Detect which cell encompasses the target text, then output its (X, Y) center coordinate. 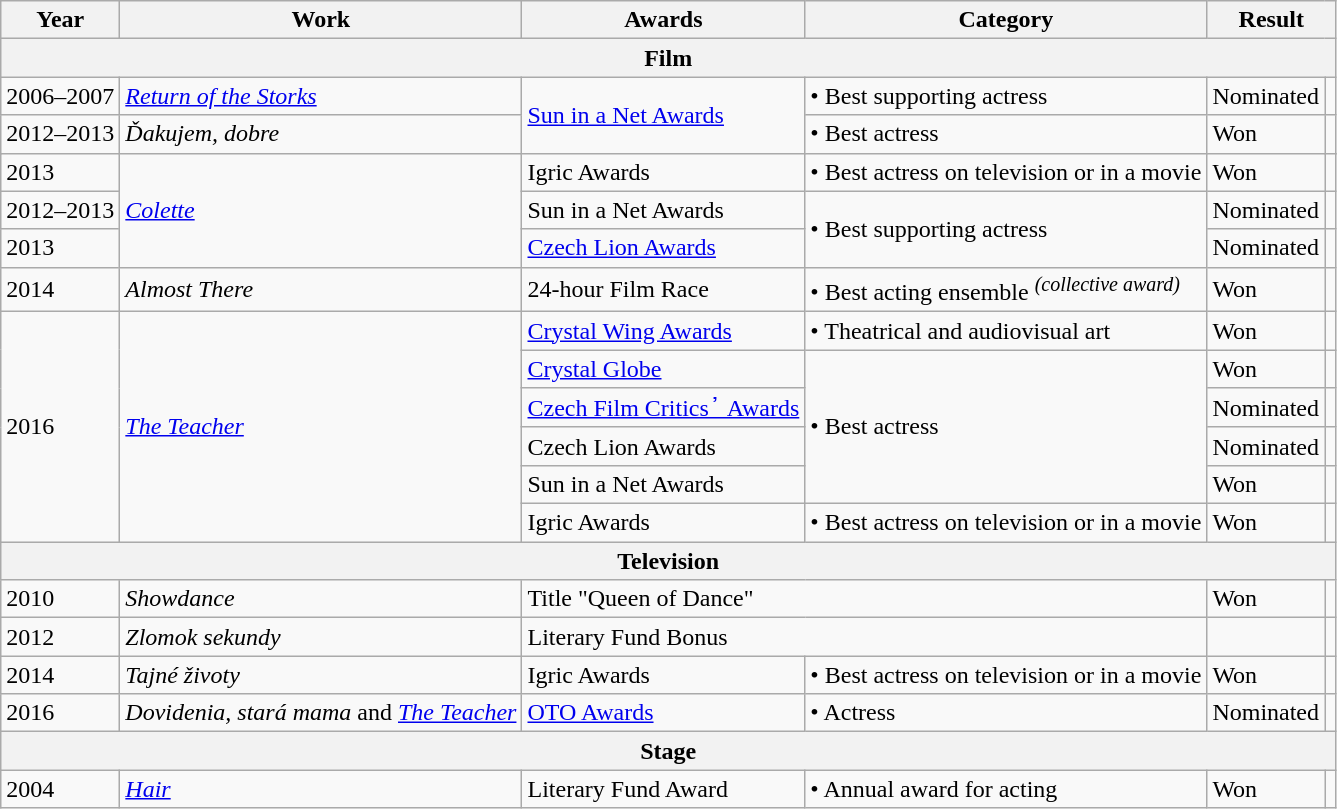
• Best acting ensemble (collective award) (1006, 290)
Hair (321, 789)
Czech Film Critics᾽ Awards (664, 408)
• Actress (1006, 713)
Almost There (321, 290)
The Teacher (321, 427)
Colette (321, 210)
2006–2007 (60, 96)
Film (668, 58)
Ďakujem, dobre (321, 134)
Return of the Storks (321, 96)
• Theatrical and audiovisual art (1006, 331)
Literary Fund Bonus (864, 637)
• Annual award for acting (1006, 789)
2004 (60, 789)
Category (1006, 20)
Crystal Globe (664, 369)
Result (1272, 20)
2010 (60, 599)
24-hour Film Race (664, 290)
Tajné životy (321, 675)
Work (321, 20)
Television (668, 561)
OTO Awards (664, 713)
Crystal Wing Awards (664, 331)
2012 (60, 637)
Zlomok sekundy (321, 637)
Title "Queen of Dance" (864, 599)
Literary Fund Award (664, 789)
Stage (668, 751)
Dovidenia, stará mama and The Teacher (321, 713)
Awards (664, 20)
Showdance (321, 599)
Year (60, 20)
